Provide the [x, y] coordinate of the cell's center where the given text is located.  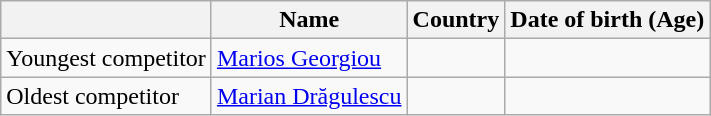
Oldest competitor [106, 96]
Youngest competitor [106, 58]
Date of birth (Age) [608, 20]
Country [456, 20]
Name [309, 20]
Marian Drăgulescu [309, 96]
Marios Georgiou [309, 58]
